Search for the cell housing the specified text and yield its (X, Y) center coordinate. 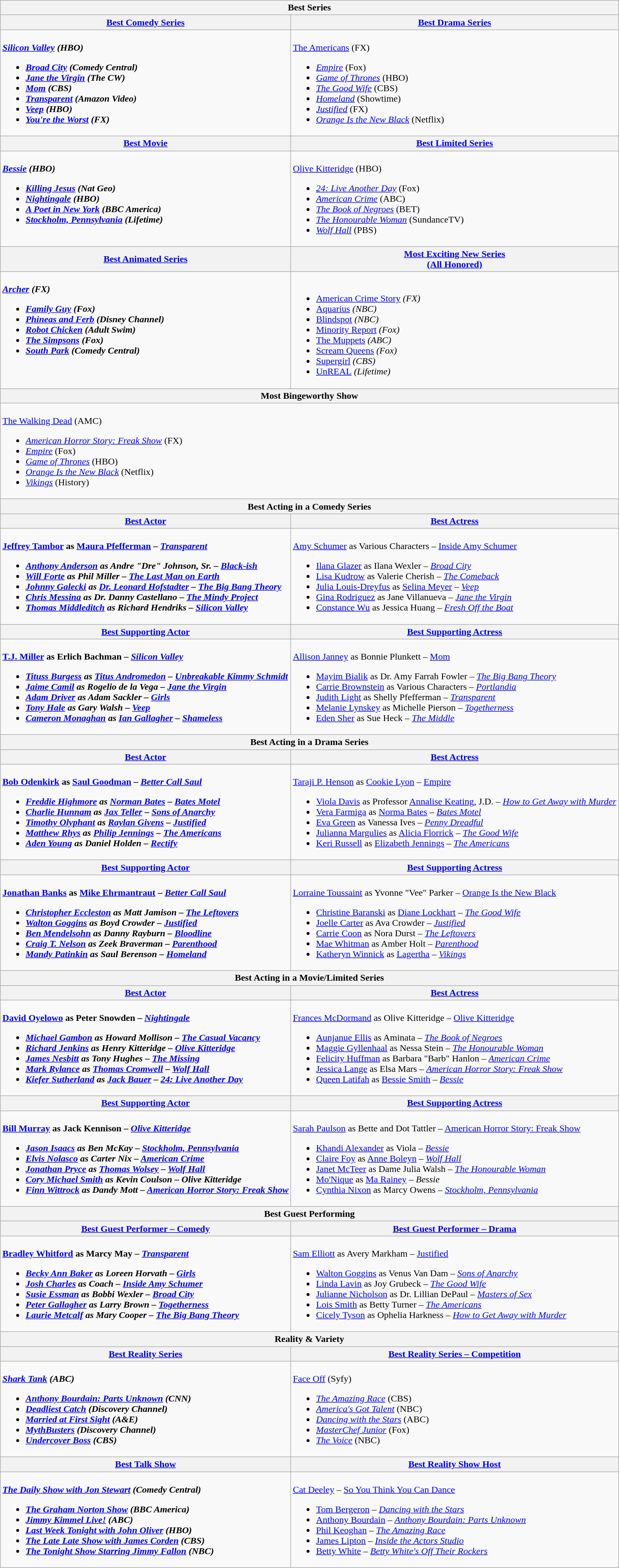
American Crime Story (FX)Aquarius (NBC)Blindspot (NBC)Minority Report (Fox)The Muppets (ABC)Scream Queens (Fox)Supergirl (CBS)UnREAL (Lifetime) (454, 330)
Best Guest Performer – Comedy (146, 1228)
Most Bingeworthy Show (309, 396)
The Walking Dead (AMC)American Horror Story: Freak Show (FX)Empire (Fox)Game of Thrones (HBO)Orange Is the New Black (Netflix)Vikings (History) (309, 451)
Olive Kitteridge (HBO)24: Live Another Day (Fox)American Crime (ABC)The Book of Negroes (BET)The Honourable Woman (SundanceTV)Wolf Hall (PBS) (454, 199)
Best Acting in a Comedy Series (309, 506)
Best Series (309, 8)
Face Off (Syfy)The Amazing Race (CBS)America's Got Talent (NBC)Dancing with the Stars (ABC)MasterChef Junior (Fox)The Voice (NBC) (454, 1409)
The Americans (FX)Empire (Fox)Game of Thrones (HBO)The Good Wife (CBS)Homeland (Showtime)Justified (FX)Orange Is the New Black (Netflix) (454, 83)
Most Exciting New Series (All Honored) (454, 259)
Reality & Variety (309, 1339)
Best Drama Series (454, 22)
Archer (FX)Family Guy (Fox)Phineas and Ferb (Disney Channel)Robot Chicken (Adult Swim)The Simpsons (Fox)South Park (Comedy Central) (146, 330)
Silicon Valley (HBO)Broad City (Comedy Central)Jane the Virgin (The CW)Mom (CBS)Transparent (Amazon Video)Veep (HBO)You're the Worst (FX) (146, 83)
Best Guest Performer – Drama (454, 1228)
Best Acting in a Drama Series (309, 742)
Best Reality Series – Competition (454, 1354)
Best Animated Series (146, 259)
Best Limited Series (454, 143)
Best Movie (146, 143)
Bessie (HBO)Killing Jesus (Nat Geo)Nightingale (HBO)A Poet in New York (BBC America)Stockholm, Pennsylvania (Lifetime) (146, 199)
Best Reality Show Host (454, 1464)
Best Talk Show (146, 1464)
Best Acting in a Movie/Limited Series (309, 978)
Best Guest Performing (309, 1214)
Best Reality Series (146, 1354)
Best Comedy Series (146, 22)
